Scan for the cell matching the given text and deliver its (X, Y) coordinate at center. 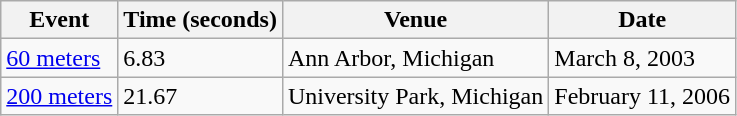
University Park, Michigan (415, 96)
21.67 (200, 96)
6.83 (200, 58)
Date (642, 20)
Time (seconds) (200, 20)
200 meters (60, 96)
60 meters (60, 58)
Venue (415, 20)
February 11, 2006 (642, 96)
March 8, 2003 (642, 58)
Event (60, 20)
Ann Arbor, Michigan (415, 58)
